Determine the (x, y) coordinate at the center of the cell enclosing the given text.  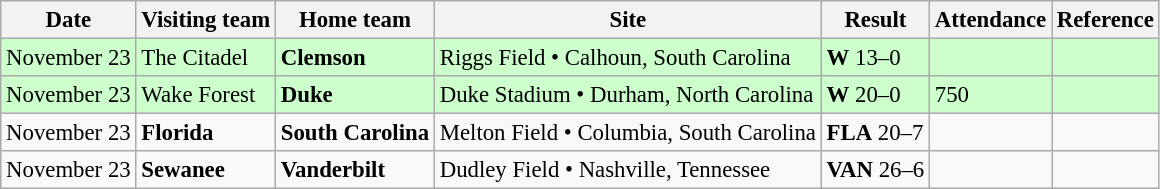
Clemson (354, 58)
Visiting team (206, 20)
Melton Field • Columbia, South Carolina (628, 133)
Wake Forest (206, 95)
Reference (1106, 20)
South Carolina (354, 133)
Site (628, 20)
Vanderbilt (354, 170)
750 (991, 95)
Attendance (991, 20)
FLA 20–7 (875, 133)
Duke (354, 95)
Home team (354, 20)
Date (68, 20)
VAN 26–6 (875, 170)
W 20–0 (875, 95)
Dudley Field • Nashville, Tennessee (628, 170)
The Citadel (206, 58)
W 13–0 (875, 58)
Sewanee (206, 170)
Duke Stadium • Durham, North Carolina (628, 95)
Florida (206, 133)
Result (875, 20)
Riggs Field • Calhoun, South Carolina (628, 58)
